From the cell containing the given text, extract its center point as (X, Y) coordinate. 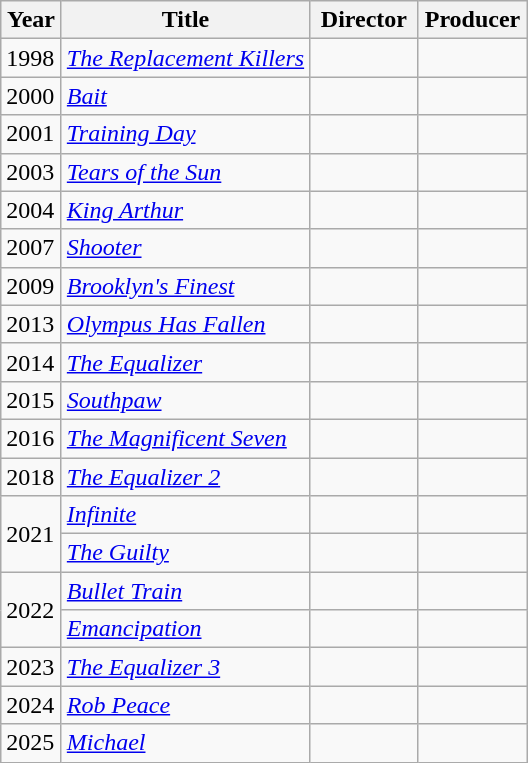
2021 (32, 534)
2025 (32, 743)
2013 (32, 324)
Infinite (185, 515)
2016 (32, 438)
Brooklyn's Finest (185, 286)
Title (185, 20)
1998 (32, 58)
The Equalizer 3 (185, 667)
2003 (32, 172)
2009 (32, 286)
Michael (185, 743)
2004 (32, 210)
King Arthur (185, 210)
2018 (32, 477)
The Replacement Killers (185, 58)
Producer (472, 20)
Emancipation (185, 629)
2000 (32, 96)
Olympus Has Fallen (185, 324)
Rob Peace (185, 705)
Southpaw (185, 400)
2024 (32, 705)
2022 (32, 610)
Director (364, 20)
2014 (32, 362)
Bullet Train (185, 591)
2023 (32, 667)
2001 (32, 134)
The Guilty (185, 553)
The Equalizer 2 (185, 477)
Bait (185, 96)
The Magnificent Seven (185, 438)
2007 (32, 248)
Year (32, 20)
Tears of the Sun (185, 172)
Training Day (185, 134)
Shooter (185, 248)
2015 (32, 400)
The Equalizer (185, 362)
